Extract the (x, y) coordinate from the center of the cell holding the provided text.  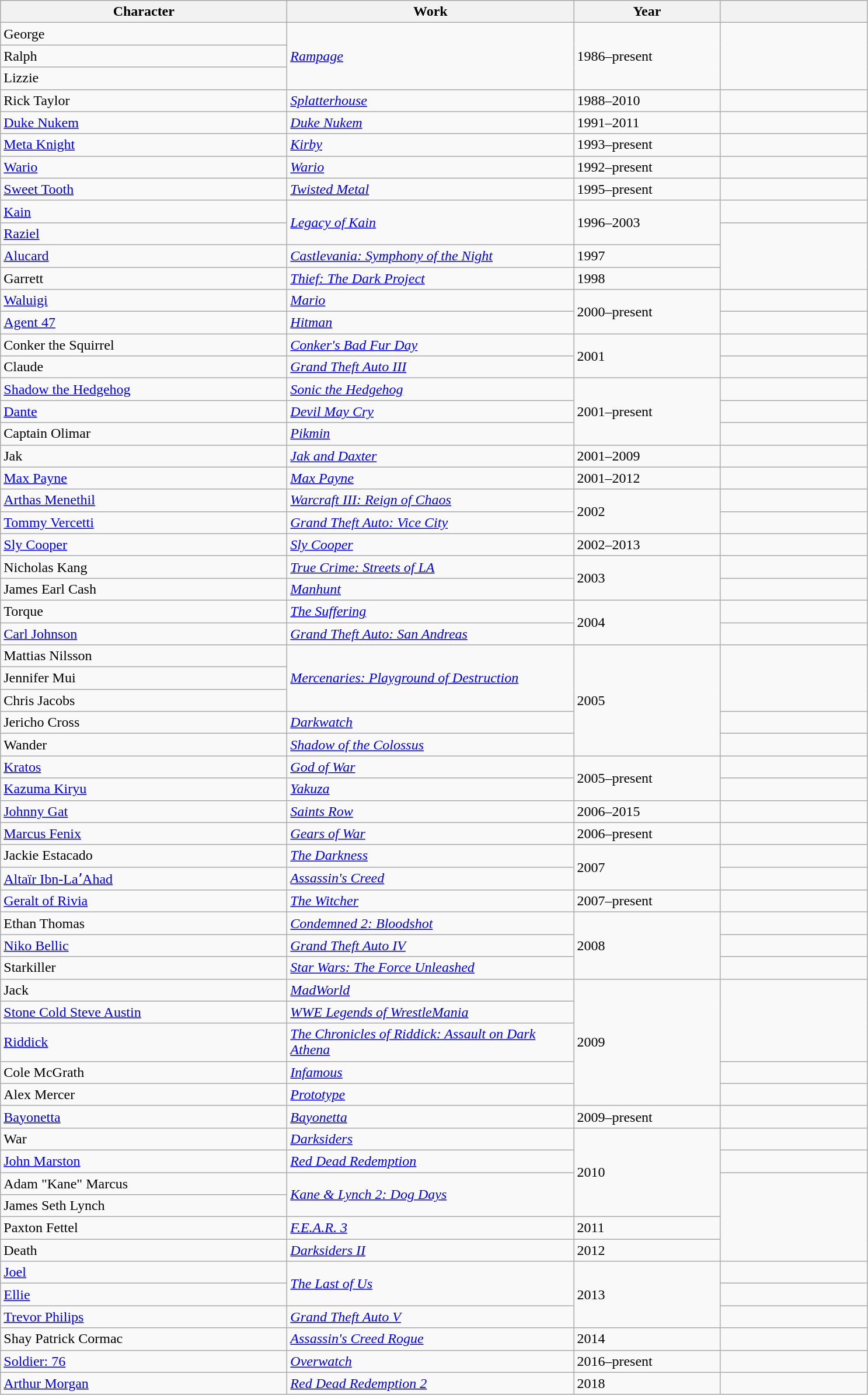
Sweet Tooth (144, 189)
2009–present (647, 1117)
Ellie (144, 1295)
Shadow the Hedgehog (144, 389)
Arthas Menethil (144, 500)
1997 (647, 256)
Carl Johnson (144, 633)
Condemned 2: Bloodshot (431, 923)
Sonic the Hedgehog (431, 389)
Arthur Morgan (144, 1383)
2002 (647, 511)
Jackie Estacado (144, 856)
Overwatch (431, 1361)
Altaïr Ibn-LaʼAhad (144, 878)
2000–present (647, 312)
2014 (647, 1339)
The Last of Us (431, 1284)
Starkiller (144, 968)
Joel (144, 1272)
Grand Theft Auto IV (431, 946)
Adam "Kane" Marcus (144, 1183)
Star Wars: The Force Unleashed (431, 968)
MadWorld (431, 990)
Hitman (431, 323)
2005 (647, 700)
Meta Knight (144, 145)
Rick Taylor (144, 100)
The Suffering (431, 611)
Paxton Fettel (144, 1228)
F.E.A.R. 3 (431, 1228)
James Earl Cash (144, 589)
Grand Theft Auto III (431, 367)
Kazuma Kiryu (144, 789)
Assassin's Creed (431, 878)
Mercenaries: Playground of Destruction (431, 678)
Thief: The Dark Project (431, 278)
Jak (144, 456)
Agent 47 (144, 323)
Lizzie (144, 78)
George (144, 34)
Gears of War (431, 833)
Claude (144, 367)
Ethan Thomas (144, 923)
Ralph (144, 56)
2012 (647, 1250)
Torque (144, 611)
2005–present (647, 778)
Riddick (144, 1042)
Infamous (431, 1072)
2006–2015 (647, 811)
Red Dead Redemption (431, 1161)
Jak and Daxter (431, 456)
2016–present (647, 1361)
Warcraft III: Reign of Chaos (431, 500)
Alucard (144, 256)
2009 (647, 1042)
Shadow of the Colossus (431, 745)
1993–present (647, 145)
Devil May Cry (431, 411)
1998 (647, 278)
Splatterhouse (431, 100)
2018 (647, 1383)
2011 (647, 1228)
2004 (647, 622)
2003 (647, 578)
Garrett (144, 278)
The Chronicles of Riddick: Assault on Dark Athena (431, 1042)
True Crime: Streets of LA (431, 567)
Captain Olimar (144, 434)
2002–2013 (647, 545)
Mattias Nilsson (144, 656)
1991–2011 (647, 123)
Trevor Philips (144, 1317)
2007–present (647, 901)
Kirby (431, 145)
1996–2003 (647, 222)
Grand Theft Auto: San Andreas (431, 633)
1995–present (647, 189)
Soldier: 76 (144, 1361)
Manhunt (431, 589)
Jennifer Mui (144, 678)
2007 (647, 867)
Legacy of Kain (431, 222)
Grand Theft Auto V (431, 1317)
2006–present (647, 833)
1988–2010 (647, 100)
War (144, 1139)
Niko Bellic (144, 946)
Yakuza (431, 789)
Waluigi (144, 301)
Darkwatch (431, 723)
Mario (431, 301)
Alex Mercer (144, 1094)
James Seth Lynch (144, 1206)
1986–present (647, 56)
Year (647, 12)
Rampage (431, 56)
2010 (647, 1172)
Conker's Bad Fur Day (431, 345)
2008 (647, 946)
Death (144, 1250)
Marcus Fenix (144, 833)
John Marston (144, 1161)
Raziel (144, 233)
Darksiders (431, 1139)
Stone Cold Steve Austin (144, 1012)
Cole McGrath (144, 1072)
2001 (647, 356)
Prototype (431, 1094)
Geralt of Rivia (144, 901)
Jack (144, 990)
Conker the Squirrel (144, 345)
2001–2012 (647, 478)
Assassin's Creed Rogue (431, 1339)
Work (431, 12)
Jericho Cross (144, 723)
Kane & Lynch 2: Dog Days (431, 1194)
Castlevania: Symphony of the Night (431, 256)
Darksiders II (431, 1250)
2013 (647, 1295)
Twisted Metal (431, 189)
The Darkness (431, 856)
1992–present (647, 167)
Saints Row (431, 811)
Johnny Gat (144, 811)
Kain (144, 211)
Pikmin (431, 434)
Red Dead Redemption 2 (431, 1383)
Dante (144, 411)
Character (144, 12)
Wander (144, 745)
Nicholas Kang (144, 567)
WWE Legends of WrestleMania (431, 1012)
Shay Patrick Cormac (144, 1339)
Chris Jacobs (144, 700)
Kratos (144, 767)
Tommy Vercetti (144, 522)
The Witcher (431, 901)
Grand Theft Auto: Vice City (431, 522)
God of War (431, 767)
2001–present (647, 411)
2001–2009 (647, 456)
